Return [X, Y] of the center of cell containing provided text 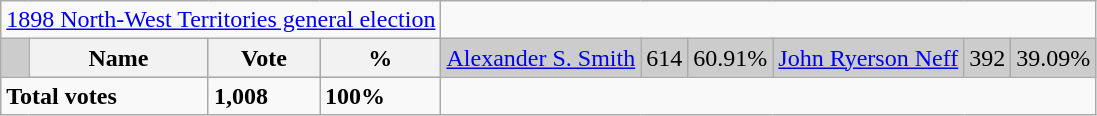
Name [119, 58]
1,008 [264, 96]
Total votes [105, 96]
% [380, 58]
John Ryerson Neff [868, 58]
614 [664, 58]
Vote [264, 58]
100% [380, 96]
Alexander S. Smith [541, 58]
39.09% [1054, 58]
392 [988, 58]
60.91% [730, 58]
1898 North-West Territories general election [221, 20]
